Pinpoint the cell where the given text exists, returning its [x, y] midpoint coordinate. 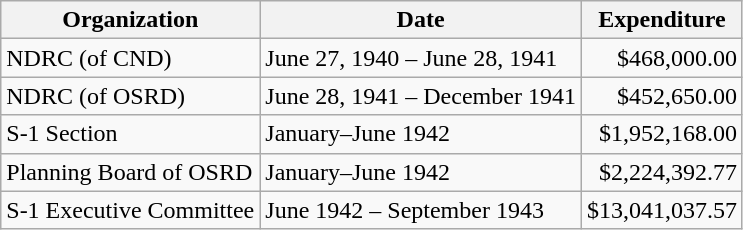
$452,650.00 [662, 96]
NDRC (of OSRD) [130, 96]
Date [421, 20]
$2,224,392.77 [662, 172]
NDRC (of CND) [130, 58]
June 27, 1940 – June 28, 1941 [421, 58]
$13,041,037.57 [662, 210]
$468,000.00 [662, 58]
Planning Board of OSRD [130, 172]
Expenditure [662, 20]
$1,952,168.00 [662, 134]
S-1 Executive Committee [130, 210]
June 28, 1941 – December 1941 [421, 96]
S-1 Section [130, 134]
Organization [130, 20]
June 1942 – September 1943 [421, 210]
